Scan for the cell matching the given text and deliver its (x, y) coordinate at center. 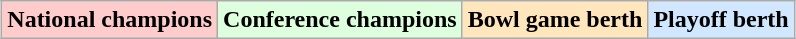
National champions (110, 20)
Playoff berth (721, 20)
Conference champions (340, 20)
Bowl game berth (555, 20)
